Identify which cell holds the provided text, then report its [x, y] central coordinate. 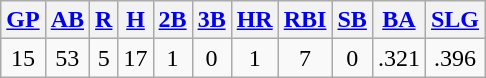
AB [67, 20]
5 [104, 58]
SB [352, 20]
53 [67, 58]
BA [398, 20]
H [136, 20]
SLG [454, 20]
.396 [454, 58]
15 [23, 58]
GP [23, 20]
RBI [305, 20]
3B [212, 20]
.321 [398, 58]
R [104, 20]
2B [172, 20]
HR [254, 20]
7 [305, 58]
17 [136, 58]
